Locate the cell with the specified text and output its [x, y] center coordinate. 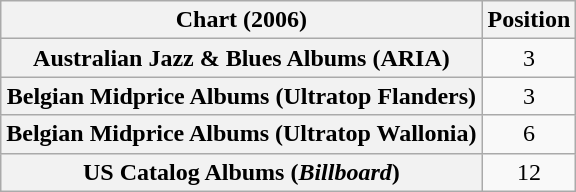
12 [529, 172]
Australian Jazz & Blues Albums (ARIA) [242, 58]
Belgian Midprice Albums (Ultratop Wallonia) [242, 134]
Chart (2006) [242, 20]
Position [529, 20]
US Catalog Albums (Billboard) [242, 172]
6 [529, 134]
Belgian Midprice Albums (Ultratop Flanders) [242, 96]
